Search for the cell housing the specified text and yield its [X, Y] center coordinate. 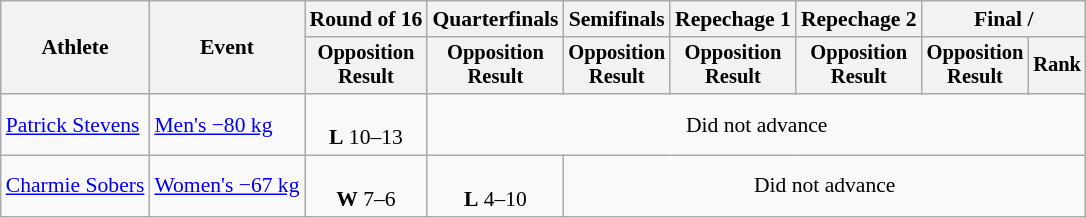
Repechage 2 [859, 19]
Patrick Stevens [76, 124]
Men's −80 kg [226, 124]
Rank [1057, 66]
Quarterfinals [495, 19]
Athlete [76, 48]
Charmie Sobers [76, 186]
Women's −67 kg [226, 186]
Semifinals [616, 19]
Final / [1004, 19]
Event [226, 48]
Repechage 1 [733, 19]
L 10–13 [366, 124]
Round of 16 [366, 19]
L 4–10 [495, 186]
W 7–6 [366, 186]
